Scan for the cell matching the given text and deliver its (X, Y) coordinate at center. 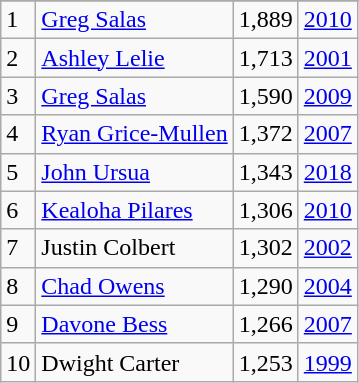
2 (18, 58)
3 (18, 96)
Ryan Grice-Mullen (134, 134)
1,266 (266, 324)
2018 (328, 172)
1,372 (266, 134)
1,889 (266, 20)
2002 (328, 248)
1,302 (266, 248)
8 (18, 286)
6 (18, 210)
2001 (328, 58)
1,343 (266, 172)
John Ursua (134, 172)
Dwight Carter (134, 362)
1,590 (266, 96)
1,253 (266, 362)
Chad Owens (134, 286)
Davone Bess (134, 324)
1,713 (266, 58)
4 (18, 134)
7 (18, 248)
Justin Colbert (134, 248)
Kealoha Pilares (134, 210)
2009 (328, 96)
2004 (328, 286)
1,306 (266, 210)
Ashley Lelie (134, 58)
10 (18, 362)
1,290 (266, 286)
1999 (328, 362)
5 (18, 172)
9 (18, 324)
1 (18, 20)
